Pinpoint the cell where the given text exists, returning its (X, Y) midpoint coordinate. 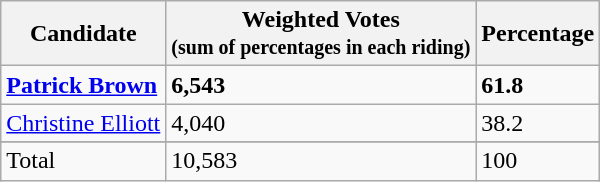
61.8 (538, 85)
10,583 (321, 161)
Total (84, 161)
Weighted Votes(sum of percentages in each riding) (321, 34)
6,543 (321, 85)
38.2 (538, 123)
Christine Elliott (84, 123)
4,040 (321, 123)
Percentage (538, 34)
100 (538, 161)
Candidate (84, 34)
Patrick Brown (84, 85)
